From the cell containing the given text, extract its center point as [x, y] coordinate. 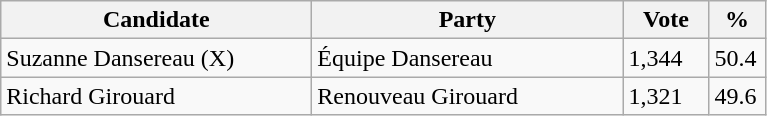
Candidate [156, 20]
50.4 [737, 58]
Richard Girouard [156, 96]
Party [468, 20]
1,321 [666, 96]
Suzanne Dansereau (X) [156, 58]
Vote [666, 20]
49.6 [737, 96]
1,344 [666, 58]
Équipe Dansereau [468, 58]
% [737, 20]
Renouveau Girouard [468, 96]
